Search for the cell housing the specified text and yield its [X, Y] center coordinate. 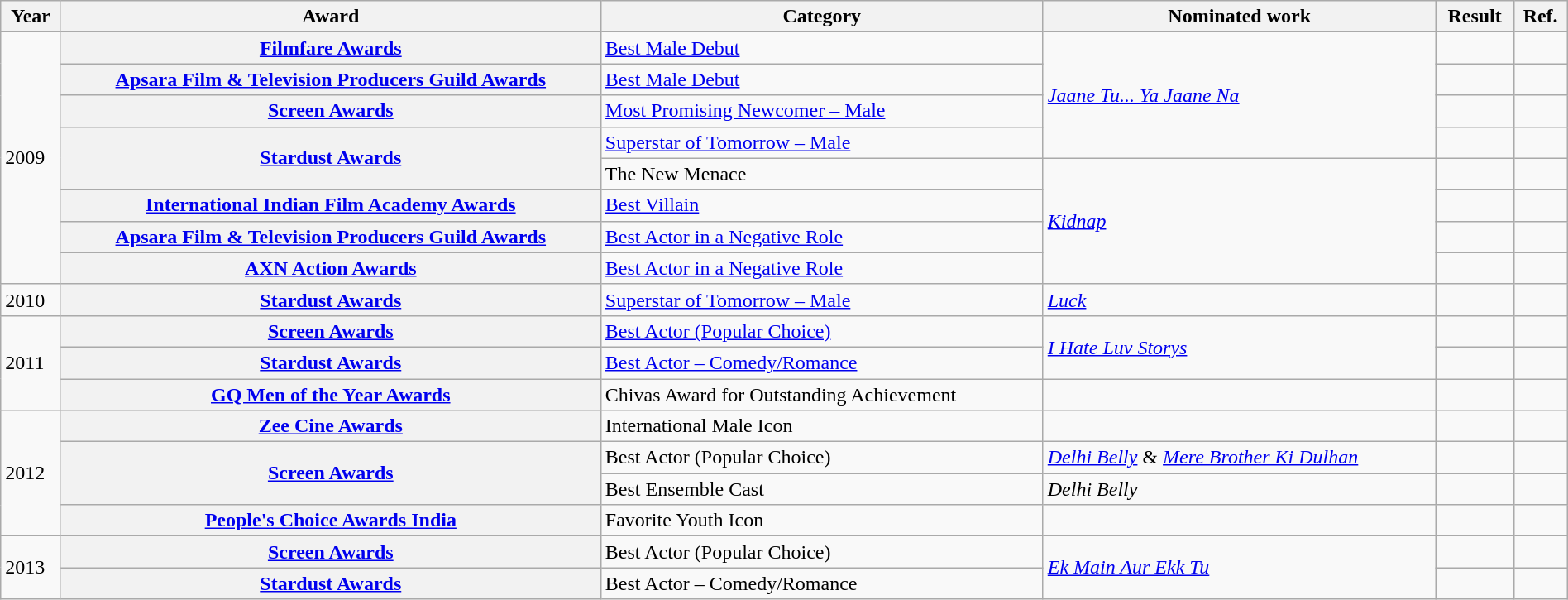
Delhi Belly & Mere Brother Ki Dulhan [1239, 458]
Favorite Youth Icon [822, 521]
2011 [31, 362]
International Male Icon [822, 426]
Filmfare Awards [331, 48]
Luck [1239, 300]
Best Villain [822, 205]
Jaane Tu... Ya Jaane Na [1239, 95]
Best Ensemble Cast [822, 489]
2013 [31, 568]
International Indian Film Academy Awards [331, 205]
Award [331, 17]
AXN Action Awards [331, 268]
Kidnap [1239, 221]
2009 [31, 158]
Chivas Award for Outstanding Achievement [822, 395]
Nominated work [1239, 17]
Most Promising Newcomer – Male [822, 111]
Result [1475, 17]
People's Choice Awards India [331, 521]
Category [822, 17]
Zee Cine Awards [331, 426]
The New Menace [822, 174]
2012 [31, 473]
Delhi Belly [1239, 489]
I Hate Luv Storys [1239, 347]
Ek Main Aur Ekk Tu [1239, 568]
Ref. [1540, 17]
GQ Men of the Year Awards [331, 395]
Year [31, 17]
2010 [31, 300]
